For the text-containing cell, return its midpoint in [X, Y] coordinate format. 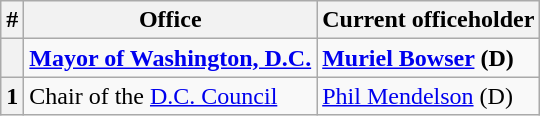
Phil Mendelson (D) [428, 96]
Current officeholder [428, 20]
Office [170, 20]
Chair of the D.C. Council [170, 96]
Muriel Bowser (D) [428, 58]
1 [12, 96]
Mayor of Washington, D.C. [170, 58]
# [12, 20]
